Detect which cell encompasses the target text, then output its (X, Y) center coordinate. 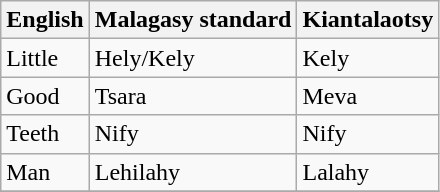
Tsara (193, 96)
Little (45, 58)
Teeth (45, 134)
Lalahy (368, 172)
Kely (368, 58)
Meva (368, 96)
Man (45, 172)
Good (45, 96)
English (45, 20)
Lehilahy (193, 172)
Hely/Kely (193, 58)
Malagasy standard (193, 20)
Kiantalaotsy (368, 20)
